Locate the cell with the specified text and output its (X, Y) center coordinate. 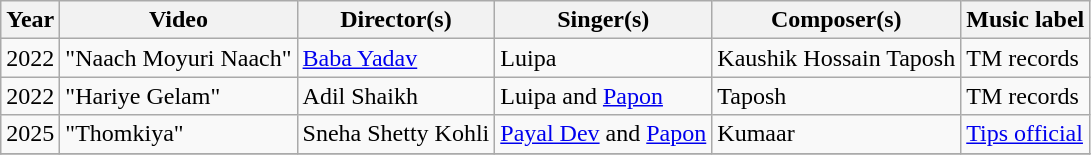
Luipa and Papon (604, 96)
Luipa (604, 58)
Sneha Shetty Kohli (396, 134)
2025 (30, 134)
Director(s) (396, 20)
Kumaar (836, 134)
Baba Yadav (396, 58)
Payal Dev and Papon (604, 134)
Singer(s) (604, 20)
Tips official (1026, 134)
Music label (1026, 20)
Adil Shaikh (396, 96)
Taposh (836, 96)
Video (178, 20)
Composer(s) (836, 20)
"Hariye Gelam" (178, 96)
Year (30, 20)
"Thomkiya" (178, 134)
"Naach Moyuri Naach" (178, 58)
Kaushik Hossain Taposh (836, 58)
